Scan for the cell matching the given text and deliver its (X, Y) coordinate at center. 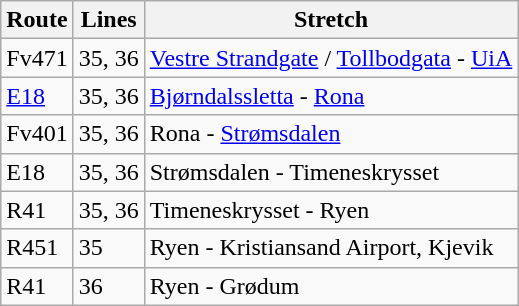
Bjørndalssletta - Rona (331, 96)
35 (108, 248)
Strømsdalen - Timeneskrysset (331, 172)
Fv471 (37, 58)
Stretch (331, 20)
Rona - Strømsdalen (331, 134)
Fv401 (37, 134)
36 (108, 286)
Vestre Strandgate / Tollbodgata - UiA (331, 58)
Ryen - Kristiansand Airport, Kjevik (331, 248)
Timeneskrysset - Ryen (331, 210)
Ryen - Grødum (331, 286)
Route (37, 20)
R451 (37, 248)
Lines (108, 20)
